Extract the [x, y] coordinate from the center of the cell holding the provided text.  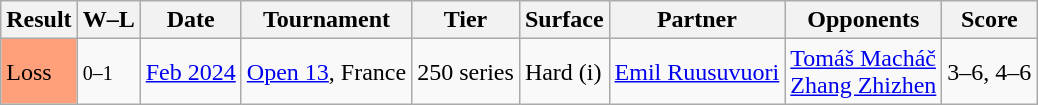
Date [190, 20]
Result [39, 20]
Hard (i) [564, 72]
Loss [39, 72]
Emil Ruusuvuori [697, 72]
Tier [466, 20]
Partner [697, 20]
Tomáš Macháč Zhang Zhizhen [864, 72]
250 series [466, 72]
0–1 [108, 72]
Surface [564, 20]
3–6, 4–6 [990, 72]
Score [990, 20]
W–L [108, 20]
Tournament [326, 20]
Feb 2024 [190, 72]
Open 13, France [326, 72]
Opponents [864, 20]
